Scan for the cell matching the given text and deliver its [x, y] coordinate at center. 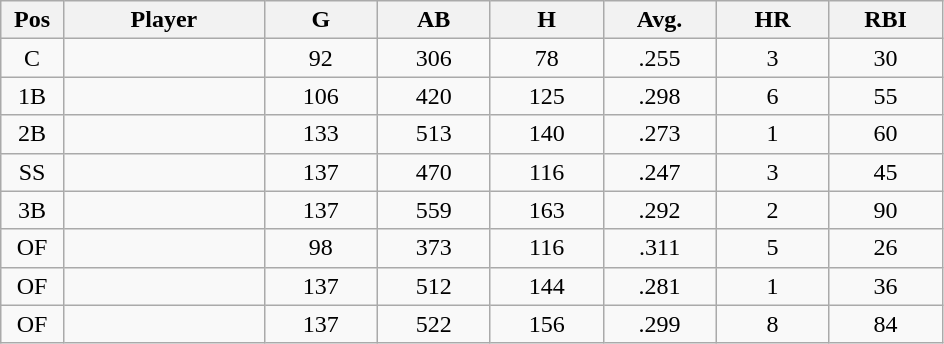
SS [32, 172]
2B [32, 134]
60 [886, 134]
470 [434, 172]
140 [546, 134]
55 [886, 96]
36 [886, 286]
90 [886, 210]
8 [772, 324]
84 [886, 324]
Pos [32, 20]
1B [32, 96]
559 [434, 210]
373 [434, 248]
RBI [886, 20]
144 [546, 286]
G [320, 20]
.292 [660, 210]
163 [546, 210]
5 [772, 248]
26 [886, 248]
45 [886, 172]
306 [434, 58]
30 [886, 58]
78 [546, 58]
.247 [660, 172]
513 [434, 134]
420 [434, 96]
125 [546, 96]
522 [434, 324]
.255 [660, 58]
AB [434, 20]
92 [320, 58]
Player [164, 20]
HR [772, 20]
C [32, 58]
512 [434, 286]
.273 [660, 134]
3B [32, 210]
2 [772, 210]
Avg. [660, 20]
106 [320, 96]
6 [772, 96]
.281 [660, 286]
156 [546, 324]
.298 [660, 96]
H [546, 20]
133 [320, 134]
98 [320, 248]
.299 [660, 324]
.311 [660, 248]
